Provide the [X, Y] coordinate of the cell's center where the given text is located.  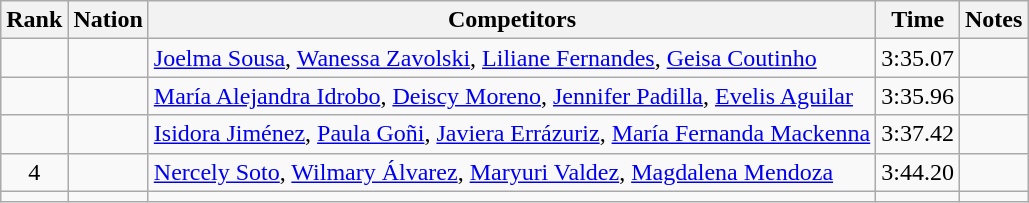
Time [918, 20]
4 [34, 172]
Notes [993, 20]
3:35.07 [918, 58]
María Alejandra Idrobo, Deiscy Moreno, Jennifer Padilla, Evelis Aguilar [512, 96]
Joelma Sousa, Wanessa Zavolski, Liliane Fernandes, Geisa Coutinho [512, 58]
Competitors [512, 20]
Rank [34, 20]
3:37.42 [918, 134]
Nation [108, 20]
3:44.20 [918, 172]
Isidora Jiménez, Paula Goñi, Javiera Errázuriz, María Fernanda Mackenna [512, 134]
Nercely Soto, Wilmary Álvarez, Maryuri Valdez, Magdalena Mendoza [512, 172]
3:35.96 [918, 96]
